Detect which cell encompasses the target text, then output its [x, y] center coordinate. 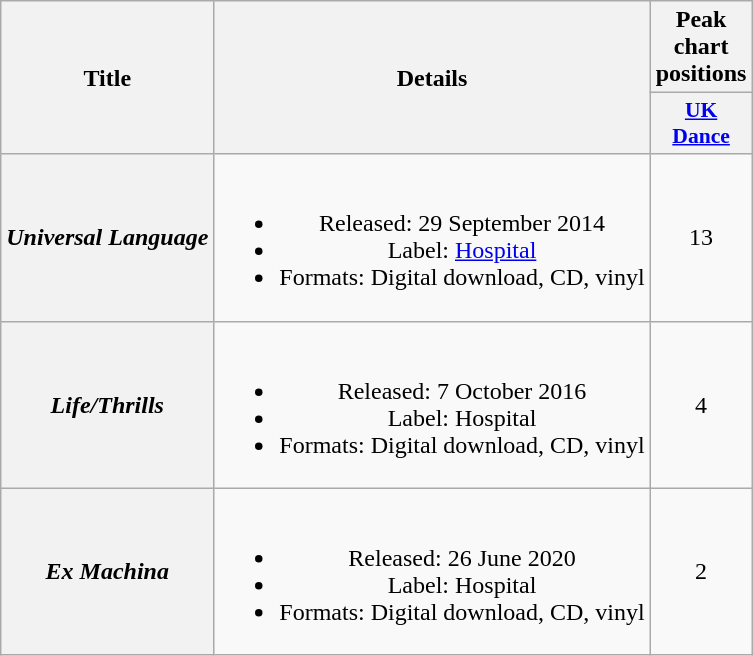
Peak chart positions [701, 47]
Details [432, 78]
UK Dance [701, 124]
Title [108, 78]
13 [701, 238]
Ex Machina [108, 572]
4 [701, 404]
2 [701, 572]
Released: 26 June 2020Label: HospitalFormats: Digital download, CD, vinyl [432, 572]
Universal Language [108, 238]
Released: 7 October 2016Label: HospitalFormats: Digital download, CD, vinyl [432, 404]
Life/Thrills [108, 404]
Released: 29 September 2014Label: HospitalFormats: Digital download, CD, vinyl [432, 238]
